Extract the (X, Y) coordinate from the center of the cell holding the provided text.  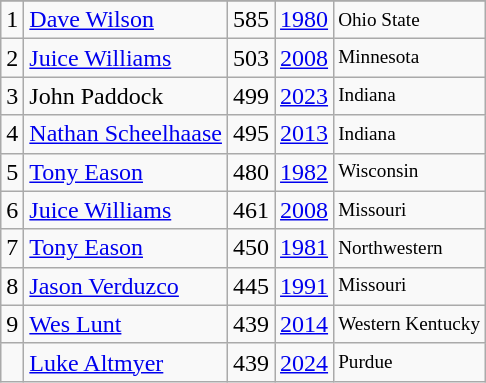
2024 (304, 362)
450 (250, 248)
2023 (304, 96)
Luke Altmyer (126, 362)
495 (250, 134)
3 (12, 96)
1 (12, 20)
5 (12, 172)
Jason Verduzco (126, 286)
2 (12, 58)
1980 (304, 20)
461 (250, 210)
9 (12, 324)
499 (250, 96)
Ohio State (410, 20)
Purdue (410, 362)
6 (12, 210)
4 (12, 134)
Minnesota (410, 58)
Wes Lunt (126, 324)
Western Kentucky (410, 324)
8 (12, 286)
Dave Wilson (126, 20)
503 (250, 58)
445 (250, 286)
Nathan Scheelhaase (126, 134)
2013 (304, 134)
480 (250, 172)
1991 (304, 286)
2014 (304, 324)
John Paddock (126, 96)
585 (250, 20)
Wisconsin (410, 172)
Northwestern (410, 248)
7 (12, 248)
1982 (304, 172)
1981 (304, 248)
